For the text-containing cell, return its midpoint in [x, y] coordinate format. 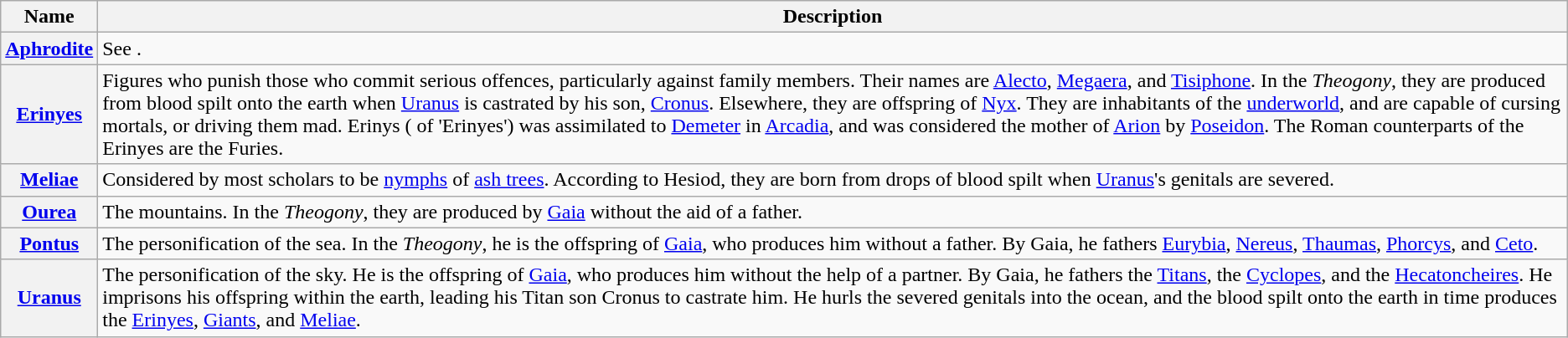
The mountains. In the Theogony, they are produced by Gaia without the aid of a father. [833, 212]
Ourea [49, 212]
See . [833, 49]
Meliae [49, 180]
Description [833, 17]
Aphrodite [49, 49]
Erinyes [49, 114]
Name [49, 17]
Uranus [49, 298]
Pontus [49, 243]
